Provide the [x, y] coordinate of the cell's center where the given text is located.  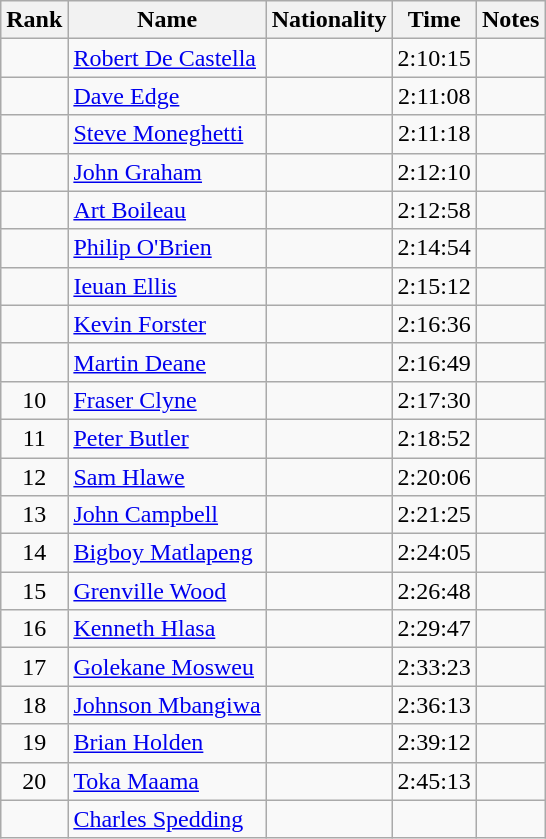
Peter Butler [167, 438]
Robert De Castella [167, 58]
Nationality [329, 20]
2:18:52 [434, 438]
2:12:10 [434, 172]
Grenville Wood [167, 591]
2:39:12 [434, 743]
Notes [510, 20]
Brian Holden [167, 743]
14 [34, 553]
2:17:30 [434, 400]
10 [34, 400]
Art Boileau [167, 210]
Philip O'Brien [167, 248]
Golekane Mosweu [167, 667]
John Graham [167, 172]
2:29:47 [434, 629]
2:11:08 [434, 96]
Martin Deane [167, 362]
2:16:36 [434, 324]
Ieuan Ellis [167, 286]
2:10:15 [434, 58]
11 [34, 438]
Time [434, 20]
2:24:05 [434, 553]
16 [34, 629]
Sam Hlawe [167, 477]
12 [34, 477]
2:21:25 [434, 515]
Fraser Clyne [167, 400]
Bigboy Matlapeng [167, 553]
2:45:13 [434, 781]
Toka Maama [167, 781]
2:15:12 [434, 286]
2:11:18 [434, 134]
2:16:49 [434, 362]
2:20:06 [434, 477]
17 [34, 667]
20 [34, 781]
2:14:54 [434, 248]
Dave Edge [167, 96]
Johnson Mbangiwa [167, 705]
13 [34, 515]
Kenneth Hlasa [167, 629]
Steve Moneghetti [167, 134]
18 [34, 705]
Rank [34, 20]
15 [34, 591]
2:12:58 [434, 210]
Kevin Forster [167, 324]
John Campbell [167, 515]
2:36:13 [434, 705]
19 [34, 743]
2:33:23 [434, 667]
Charles Spedding [167, 819]
2:26:48 [434, 591]
Name [167, 20]
